Find where the given text appears and provide that cell's center as (x, y) coordinate. 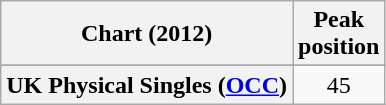
45 (338, 85)
Chart (2012) (147, 34)
Peakposition (338, 34)
UK Physical Singles (OCC) (147, 85)
